Pinpoint the cell where the given text exists, returning its [x, y] midpoint coordinate. 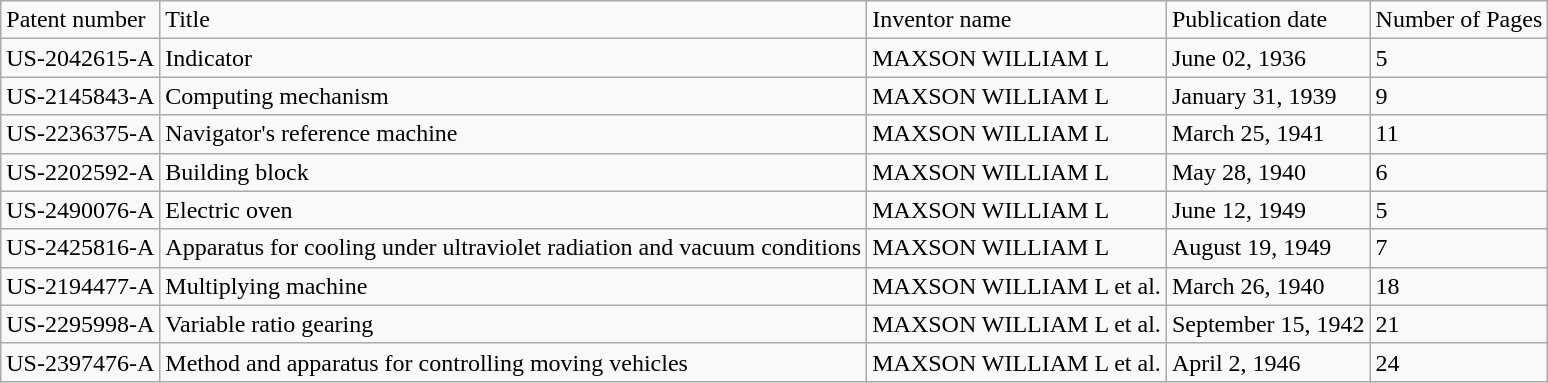
Number of Pages [1459, 20]
24 [1459, 362]
May 28, 1940 [1268, 172]
June 02, 1936 [1268, 58]
Publication date [1268, 20]
Computing mechanism [514, 96]
Multiplying machine [514, 286]
Variable ratio gearing [514, 324]
August 19, 1949 [1268, 248]
January 31, 1939 [1268, 96]
US-2202592-A [80, 172]
11 [1459, 134]
Apparatus for cooling under ultraviolet radiation and vacuum conditions [514, 248]
Method and apparatus for controlling moving vehicles [514, 362]
March 25, 1941 [1268, 134]
Title [514, 20]
US-2236375-A [80, 134]
US-2397476-A [80, 362]
US-2145843-A [80, 96]
21 [1459, 324]
Building block [514, 172]
September 15, 1942 [1268, 324]
US-2295998-A [80, 324]
18 [1459, 286]
7 [1459, 248]
Navigator's reference machine [514, 134]
US-2425816-A [80, 248]
Electric oven [514, 210]
Patent number [80, 20]
6 [1459, 172]
US-2042615-A [80, 58]
April 2, 1946 [1268, 362]
June 12, 1949 [1268, 210]
9 [1459, 96]
US-2490076-A [80, 210]
March 26, 1940 [1268, 286]
Indicator [514, 58]
Inventor name [1017, 20]
US-2194477-A [80, 286]
